Locate the cell with the specified text and output its (X, Y) center coordinate. 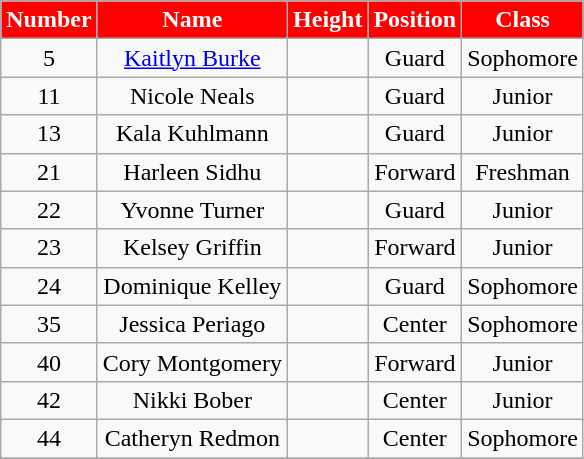
23 (49, 248)
22 (49, 210)
Number (49, 20)
Position (415, 20)
Dominique Kelley (192, 286)
Kaitlyn Burke (192, 58)
24 (49, 286)
Cory Montgomery (192, 362)
Height (328, 20)
21 (49, 172)
44 (49, 438)
5 (49, 58)
Harleen Sidhu (192, 172)
Catheryn Redmon (192, 438)
Kelsey Griffin (192, 248)
40 (49, 362)
Jessica Periago (192, 324)
Class (523, 20)
Name (192, 20)
Kala Kuhlmann (192, 134)
42 (49, 400)
11 (49, 96)
Nikki Bober (192, 400)
Freshman (523, 172)
13 (49, 134)
Nicole Neals (192, 96)
35 (49, 324)
Yvonne Turner (192, 210)
